Pinpoint the cell where the given text exists, returning its (x, y) midpoint coordinate. 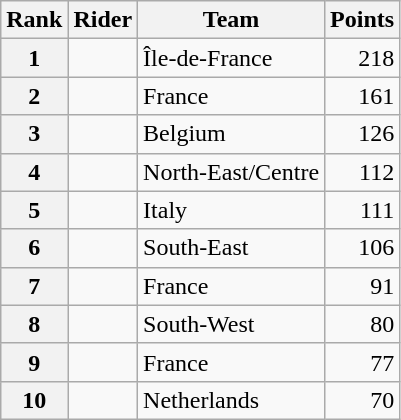
112 (362, 172)
8 (34, 324)
1 (34, 58)
91 (362, 286)
161 (362, 96)
South-East (232, 248)
7 (34, 286)
106 (362, 248)
70 (362, 400)
218 (362, 58)
Rider (103, 20)
9 (34, 362)
Île-de-France (232, 58)
6 (34, 248)
Italy (232, 210)
South-West (232, 324)
111 (362, 210)
Points (362, 20)
Rank (34, 20)
2 (34, 96)
Belgium (232, 134)
4 (34, 172)
80 (362, 324)
5 (34, 210)
Netherlands (232, 400)
126 (362, 134)
North-East/Centre (232, 172)
3 (34, 134)
77 (362, 362)
10 (34, 400)
Team (232, 20)
